Output the (X, Y) coordinate of the center of the cell containing the given text.  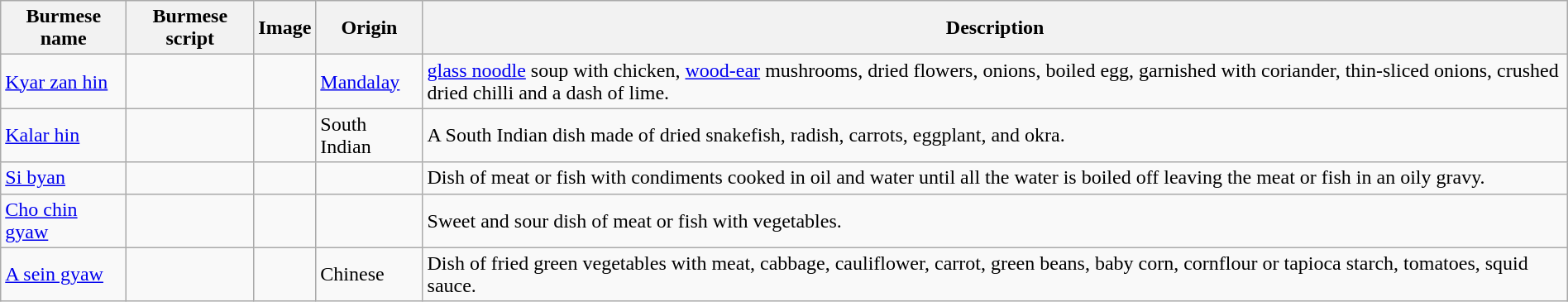
Chinese (369, 275)
A sein gyaw (64, 275)
Description (995, 28)
A South Indian dish made of dried snakefish, radish, carrots, eggplant, and okra. (995, 136)
Burmese script (190, 28)
Dish of meat or fish with condiments cooked in oil and water until all the water is boiled off leaving the meat or fish in an oily gravy. (995, 178)
Kalar hin (64, 136)
Image (284, 28)
Dish of fried green vegetables with meat, cabbage, cauliflower, carrot, green beans, baby corn, cornflour or tapioca starch, tomatoes, squid sauce. (995, 275)
Burmese name (64, 28)
Sweet and sour dish of meat or fish with vegetables. (995, 220)
Cho chin gyaw (64, 220)
Mandalay (369, 81)
Origin (369, 28)
Si byan (64, 178)
South Indian (369, 136)
Kyar zan hin (64, 81)
